Return the [X, Y] coordinate for the center point of the cell that contains the specified text.  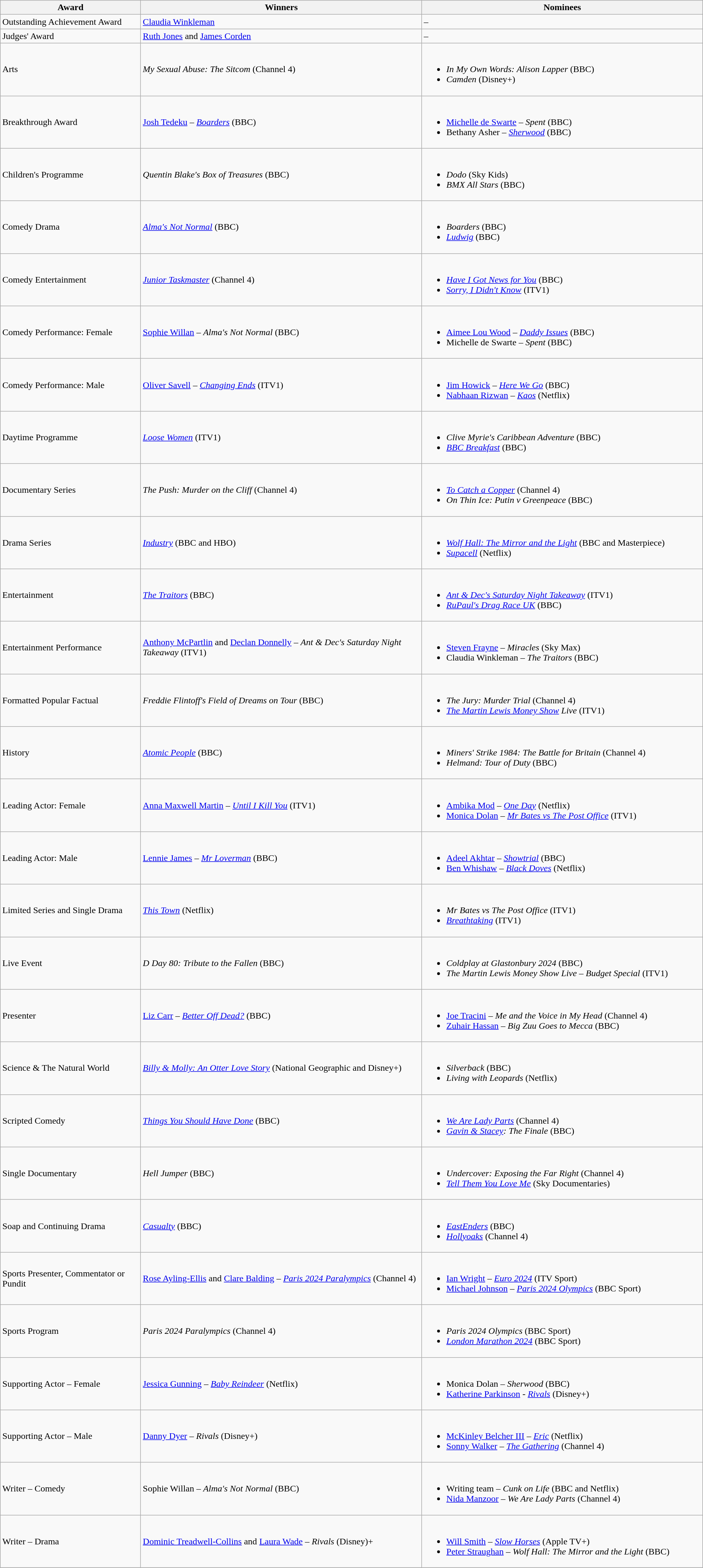
Comedy Drama [71, 227]
Writer – Comedy [71, 1489]
Leading Actor: Female [71, 805]
Jessica Gunning – Baby Reindeer (Netflix) [281, 1383]
Quentin Blake's Box of Treasures (BBC) [281, 175]
Josh Tedeku – Boarders (BBC) [281, 122]
Lennie James – Mr Loverman (BBC) [281, 858]
Single Documentary [71, 1173]
Supporting Actor – Female [71, 1383]
Paris 2024 Olympics (BBC Sport)London Marathon 2024 (BBC Sport) [562, 1331]
Anna Maxwell Martin – Until I Kill You (ITV1) [281, 805]
Casualty (BBC) [281, 1226]
Miners' Strike 1984: The Battle for Britain (Channel 4)Helmand: Tour of Duty (BBC) [562, 753]
Ruth Jones and James Corden [281, 36]
Science & The Natural World [71, 1068]
Soap and Continuing Drama [71, 1226]
D Day 80: Tribute to the Fallen (BBC) [281, 963]
Writing team – Cunk on Life (BBC and Netflix)Nida Manzoor – We Are Lady Parts (Channel 4) [562, 1489]
Clive Myrie's Caribbean Adventure (BBC)BBC Breakfast (BBC) [562, 437]
Silverback (BBC)Living with Leopards (Netflix) [562, 1068]
EastEnders (BBC)Hollyoaks (Channel 4) [562, 1226]
Sports Program [71, 1331]
Breakthrough Award [71, 122]
History [71, 753]
We Are Lady Parts (Channel 4)Gavin & Stacey: The Finale (BBC) [562, 1121]
Dominic Treadwell-Collins and Laura Wade – Rivals (Disney)+ [281, 1541]
Things You Should Have Done (BBC) [281, 1121]
Scripted Comedy [71, 1121]
Sports Presenter, Commentator or Pundit [71, 1278]
Judges' Award [71, 36]
Aimee Lou Wood – Daddy Issues (BBC)Michelle de Swarte – Spent (BBC) [562, 332]
My Sexual Abuse: The Sitcom (Channel 4) [281, 69]
Daytime Programme [71, 437]
Paris 2024 Paralympics (Channel 4) [281, 1331]
In My Own Words: Alison Lapper (BBC)Camden (Disney+) [562, 69]
Mr Bates vs The Post Office (ITV1)Breathtaking (ITV1) [562, 910]
Presenter [71, 1016]
Comedy Entertainment [71, 280]
Entertainment [71, 595]
Steven Frayne – Miracles (Sky Max)Claudia Winkleman – The Traitors (BBC) [562, 648]
Limited Series and Single Drama [71, 910]
Writer – Drama [71, 1541]
Freddie Flintoff's Field of Dreams on Tour (BBC) [281, 700]
Documentary Series [71, 490]
Comedy Performance: Male [71, 385]
Wolf Hall: The Mirror and the Light (BBC and Masterpiece)Supacell (Netflix) [562, 543]
Leading Actor: Male [71, 858]
Coldplay at Glastonbury 2024 (BBC)The Martin Lewis Money Show Live – Budget Special (ITV1) [562, 963]
Boarders (BBC)Ludwig (BBC) [562, 227]
Dodo (Sky Kids)BMX All Stars (BBC) [562, 175]
Undercover: Exposing the Far Right (Channel 4)Tell Them You Love Me (Sky Documentaries) [562, 1173]
Industry (BBC and HBO) [281, 543]
The Traitors (BBC) [281, 595]
Loose Women (ITV1) [281, 437]
Winners [281, 8]
Have I Got News for You (BBC)Sorry, I Didn't Know (ITV1) [562, 280]
Nominees [562, 8]
Arts [71, 69]
This Town (Netflix) [281, 910]
Ian Wright – Euro 2024 (ITV Sport)Michael Johnson – Paris 2024 Olympics (BBC Sport) [562, 1278]
Supporting Actor – Male [71, 1436]
Formatted Popular Factual [71, 700]
Alma's Not Normal (BBC) [281, 227]
Monica Dolan – Sherwood (BBC)Katherine Parkinson - Rivals (Disney+) [562, 1383]
Anthony McPartlin and Declan Donnelly – Ant & Dec's Saturday Night Takeaway (ITV1) [281, 648]
Michelle de Swarte – Spent (BBC)Bethany Asher – Sherwood (BBC) [562, 122]
Liz Carr – Better Off Dead? (BBC) [281, 1016]
The Push: Murder on the Cliff (Channel 4) [281, 490]
Danny Dyer – Rivals (Disney+) [281, 1436]
Oliver Savell – Changing Ends (ITV1) [281, 385]
Jim Howick – Here We Go (BBC)Nabhaan Rizwan – Kaos (Netflix) [562, 385]
Junior Taskmaster (Channel 4) [281, 280]
McKinley Belcher III – Eric (Netflix)Sonny Walker – The Gathering (Channel 4) [562, 1436]
To Catch a Copper (Channel 4)On Thin Ice: Putin v Greenpeace (BBC) [562, 490]
Entertainment Performance [71, 648]
Hell Jumper (BBC) [281, 1173]
Billy & Molly: An Otter Love Story (National Geographic and Disney+) [281, 1068]
Will Smith – Slow Horses (Apple TV+)Peter Straughan – Wolf Hall: The Mirror and the Light (BBC) [562, 1541]
Claudia Winkleman [281, 22]
Adeel Akhtar – Showtrial (BBC)Ben Whishaw – Black Doves (Netflix) [562, 858]
Award [71, 8]
Children's Programme [71, 175]
The Jury: Murder Trial (Channel 4)The Martin Lewis Money Show Live (ITV1) [562, 700]
Joe Tracini – Me and the Voice in My Head (Channel 4)Zuhair Hassan – Big Zuu Goes to Mecca (BBC) [562, 1016]
Ant & Dec's Saturday Night Takeaway (ITV1)RuPaul's Drag Race UK (BBC) [562, 595]
Live Event [71, 963]
Comedy Performance: Female [71, 332]
Ambika Mod – One Day (Netflix)Monica Dolan – Mr Bates vs The Post Office (ITV1) [562, 805]
Rose Ayling-Ellis and Clare Balding – Paris 2024 Paralympics (Channel 4) [281, 1278]
Outstanding Achievement Award [71, 22]
Drama Series [71, 543]
Atomic People (BBC) [281, 753]
